Search for the cell housing the specified text and yield its [x, y] center coordinate. 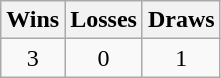
3 [33, 58]
Losses [104, 20]
Draws [181, 20]
0 [104, 58]
1 [181, 58]
Wins [33, 20]
